Find where the given text appears and provide that cell's center as (x, y) coordinate. 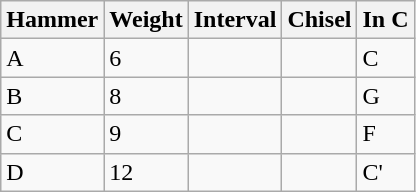
6 (146, 58)
Hammer (52, 20)
Chisel (320, 20)
12 (146, 172)
In C (386, 20)
9 (146, 134)
G (386, 96)
A (52, 58)
8 (146, 96)
C' (386, 172)
B (52, 96)
D (52, 172)
Weight (146, 20)
F (386, 134)
Interval (235, 20)
